Find where the given text appears and provide that cell's center as (x, y) coordinate. 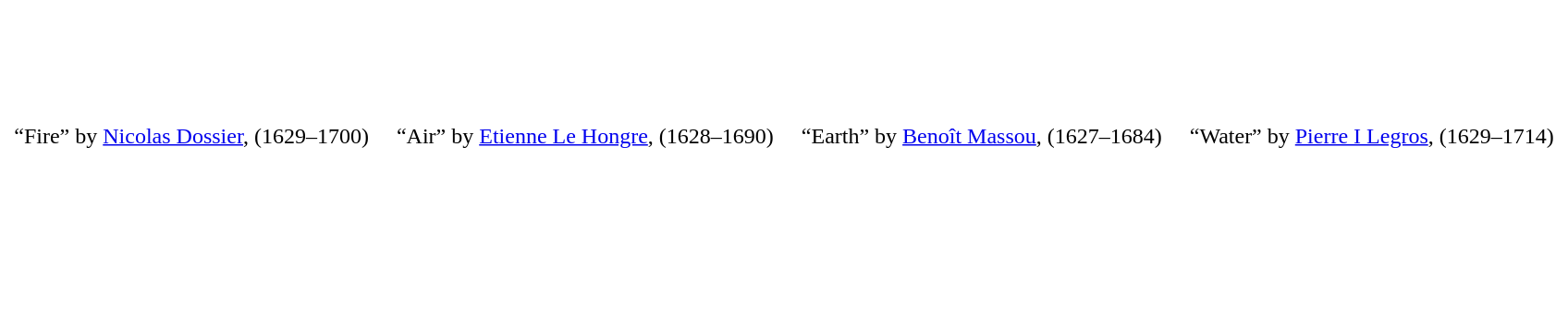
“Water” by Pierre I Legros, (1629–1714) (1372, 215)
“Air” by Etienne Le Hongre, (1628–1690) (585, 215)
“Fire” by Nicolas Dossier, (1629–1700) (191, 215)
“Earth” by Benoît Massou, (1627–1684) (982, 215)
